Return the (x, y) coordinate for the center point of the cell that contains the specified text.  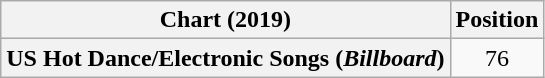
Chart (2019) (226, 20)
Position (497, 20)
76 (497, 58)
US Hot Dance/Electronic Songs (Billboard) (226, 58)
